Pinpoint the cell where the given text exists, returning its [X, Y] midpoint coordinate. 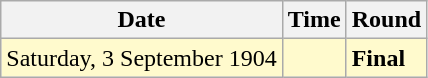
Final [386, 58]
Time [314, 20]
Round [386, 20]
Saturday, 3 September 1904 [142, 58]
Date [142, 20]
